Find where the given text appears and provide that cell's center as (X, Y) coordinate. 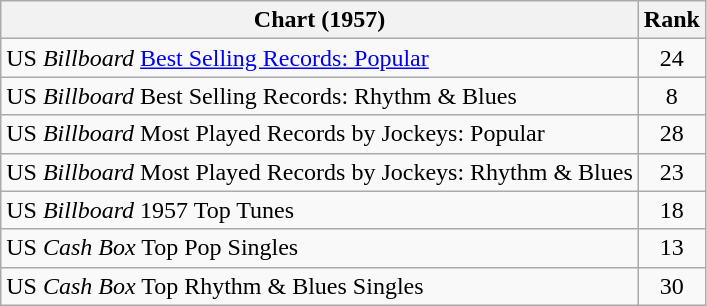
8 (672, 96)
US Billboard Most Played Records by Jockeys: Rhythm & Blues (320, 172)
US Billboard Best Selling Records: Rhythm & Blues (320, 96)
US Billboard 1957 Top Tunes (320, 210)
Rank (672, 20)
Chart (1957) (320, 20)
30 (672, 286)
18 (672, 210)
23 (672, 172)
US Billboard Most Played Records by Jockeys: Popular (320, 134)
US Cash Box Top Rhythm & Blues Singles (320, 286)
28 (672, 134)
US Cash Box Top Pop Singles (320, 248)
US Billboard Best Selling Records: Popular (320, 58)
13 (672, 248)
24 (672, 58)
